Determine the (X, Y) coordinate at the center of the cell enclosing the given text.  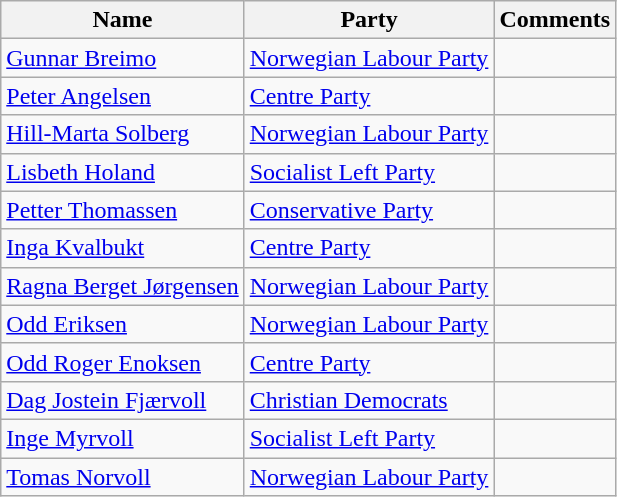
Ragna Berget Jørgensen (122, 286)
Odd Eriksen (122, 324)
Tomas Norvoll (122, 477)
Petter Thomassen (122, 210)
Name (122, 20)
Conservative Party (369, 210)
Christian Democrats (369, 400)
Peter Angelsen (122, 96)
Inga Kvalbukt (122, 248)
Lisbeth Holand (122, 172)
Dag Jostein Fjærvoll (122, 400)
Party (369, 20)
Comments (555, 20)
Inge Myrvoll (122, 438)
Odd Roger Enoksen (122, 362)
Gunnar Breimo (122, 58)
Hill-Marta Solberg (122, 134)
